Output the [X, Y] coordinate of the center of the cell containing the given text.  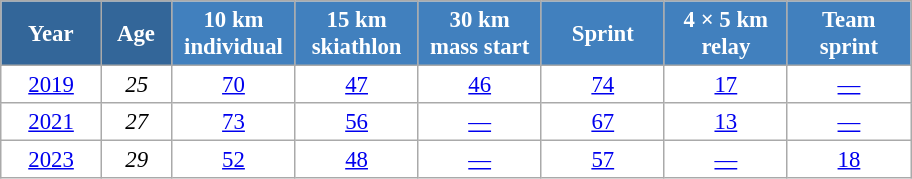
73 [234, 122]
4 × 5 km relay [726, 34]
Year [52, 34]
Age [136, 34]
2023 [52, 160]
57 [602, 160]
47 [356, 85]
48 [356, 160]
46 [480, 85]
27 [136, 122]
2021 [52, 122]
13 [726, 122]
67 [602, 122]
56 [356, 122]
10 km individual [234, 34]
2019 [52, 85]
17 [726, 85]
52 [234, 160]
74 [602, 85]
70 [234, 85]
25 [136, 85]
18 [848, 160]
Team sprint [848, 34]
30 km mass start [480, 34]
Sprint [602, 34]
15 km skiathlon [356, 34]
29 [136, 160]
